Output the [X, Y] coordinate of the center of the cell containing the given text.  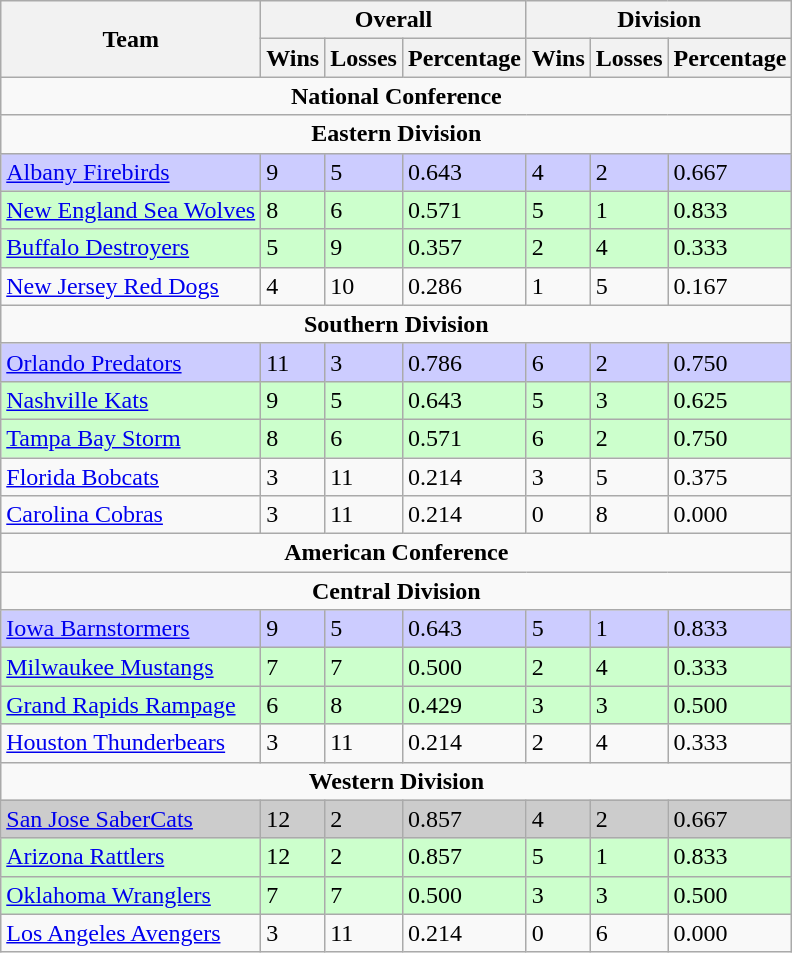
Los Angeles Avengers [131, 933]
Team [131, 39]
Southern Division [396, 324]
Eastern Division [396, 134]
New England Sea Wolves [131, 210]
New Jersey Red Dogs [131, 286]
Milwaukee Mustangs [131, 667]
Grand Rapids Rampage [131, 705]
0.357 [464, 248]
0.286 [464, 286]
Houston Thunderbears [131, 743]
American Conference [396, 553]
Carolina Cobras [131, 515]
0.167 [730, 286]
0.786 [464, 362]
Oklahoma Wranglers [131, 895]
Central Division [396, 591]
10 [364, 286]
Tampa Bay Storm [131, 438]
National Conference [396, 96]
Buffalo Destroyers [131, 248]
Albany Firebirds [131, 172]
San Jose SaberCats [131, 819]
Western Division [396, 781]
Florida Bobcats [131, 477]
Orlando Predators [131, 362]
Nashville Kats [131, 400]
Division [659, 20]
0.429 [464, 705]
Overall [394, 20]
0.375 [730, 477]
0.625 [730, 400]
Arizona Rattlers [131, 857]
Iowa Barnstormers [131, 629]
